Scan for the cell matching the given text and deliver its (X, Y) coordinate at center. 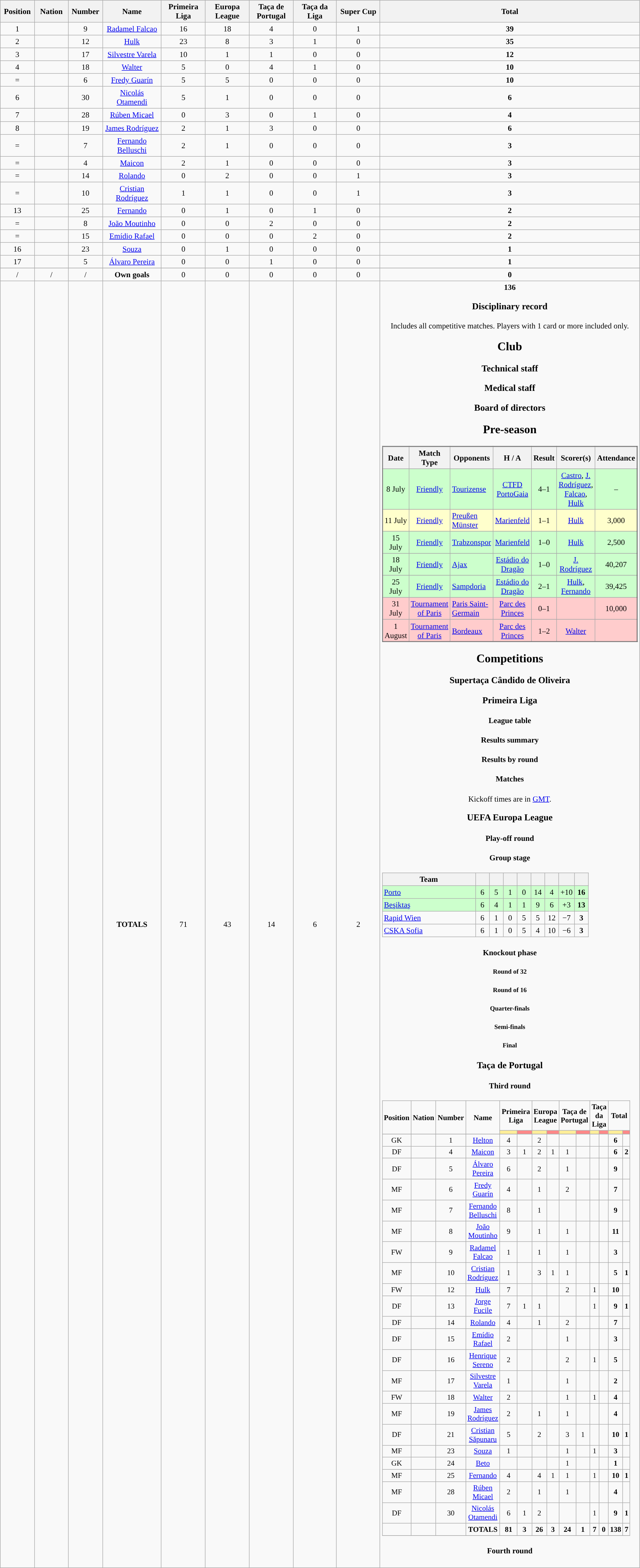
Attendance (616, 457)
Scorer(s) (576, 457)
1–2 (544, 631)
138 (615, 1529)
4–1 (544, 490)
Sampdoria (472, 587)
Match Type (430, 457)
+10 (567, 892)
Team (429, 879)
Tourizense (472, 490)
10,000 (616, 609)
Trabzonspor (472, 543)
Porto (429, 892)
31 July (395, 609)
2–1 (544, 587)
71 (183, 924)
Beşiktaş (429, 905)
43 (227, 924)
39,425 (616, 587)
Result (544, 457)
3,000 (616, 520)
J. Rodríguez (576, 565)
81 (509, 1529)
39 (510, 29)
18 July (395, 565)
Ajax (472, 565)
1–1 (544, 520)
1 August (395, 631)
40,207 (616, 565)
Jorge Fucile (483, 1306)
H / A (512, 457)
26 (539, 1529)
8 July (395, 490)
Bordeaux (472, 631)
Beto (483, 1464)
Opponents (472, 457)
11 July (395, 520)
Castro, J. Rodríguez, Falcao, Hulk (576, 490)
CSKA Sofia (429, 931)
Paris Saint-Germain (472, 609)
Henrique Sereno (483, 1360)
– (616, 490)
Date (395, 457)
Hulk, Fernando (576, 587)
Super Cup (358, 12)
Helton (483, 1140)
+3 (567, 905)
15 July (395, 543)
Own goals (132, 275)
35 (510, 42)
2,500 (616, 543)
25 July (395, 587)
21 (451, 1435)
−6 (567, 931)
Preußen Münster (472, 520)
Cristian Săpunaru (483, 1435)
0–1 (544, 609)
−7 (567, 918)
Rapid Wien (429, 918)
11 (615, 1231)
CTFD PortoGaia (512, 490)
